Locate the cell with the specified text and output its [X, Y] center coordinate. 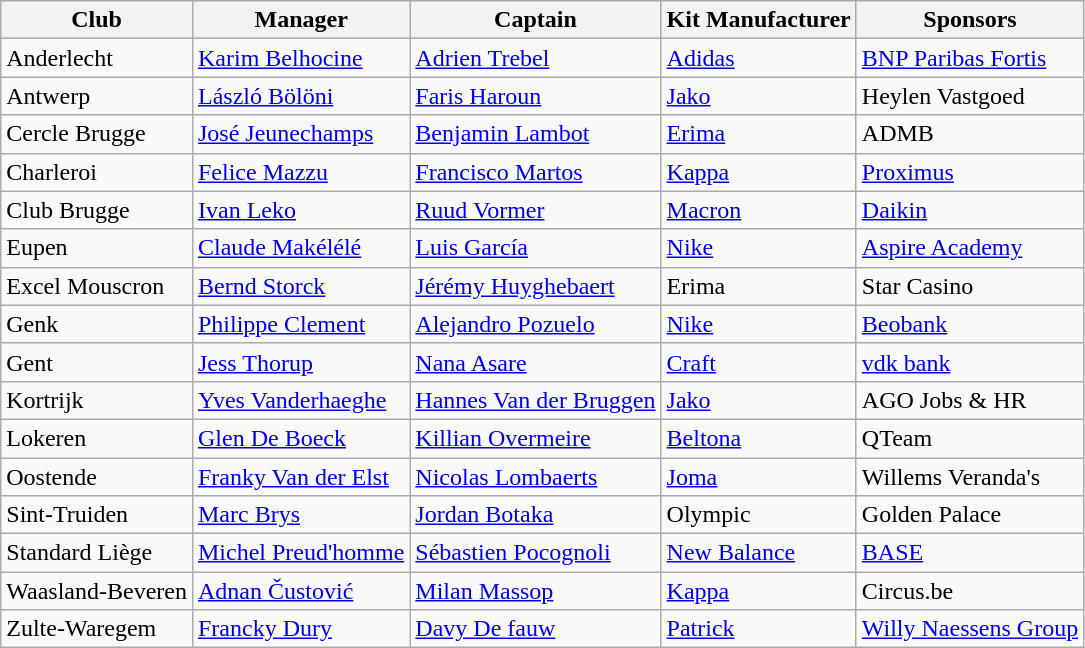
Captain [536, 20]
Kit Manufacturer [758, 20]
Kortrijk [97, 400]
Jordan Botaka [536, 515]
Willems Veranda's [970, 477]
Faris Haroun [536, 96]
Beltona [758, 438]
Davy De fauw [536, 629]
Patrick [758, 629]
vdk bank [970, 362]
Lokeren [97, 438]
Marc Brys [300, 515]
Standard Liège [97, 553]
Glen De Boeck [300, 438]
Manager [300, 20]
QTeam [970, 438]
Cercle Brugge [97, 134]
Beobank [970, 324]
Jérémy Huyghebaert [536, 286]
Claude Makélélé [300, 248]
Willy Naessens Group [970, 629]
Sint-Truiden [97, 515]
Macron [758, 210]
Benjamin Lambot [536, 134]
BNP Paribas Fortis [970, 58]
Francky Dury [300, 629]
Sponsors [970, 20]
Anderlecht [97, 58]
Ivan Leko [300, 210]
Eupen [97, 248]
Michel Preud'homme [300, 553]
Oostende [97, 477]
Philippe Clement [300, 324]
Killian Overmeire [536, 438]
Olympic [758, 515]
Star Casino [970, 286]
Milan Massop [536, 591]
Nicolas Lombaerts [536, 477]
Golden Palace [970, 515]
Charleroi [97, 172]
Gent [97, 362]
Circus.be [970, 591]
László Bölöni [300, 96]
Felice Mazzu [300, 172]
Daikin [970, 210]
Adrien Trebel [536, 58]
Club Brugge [97, 210]
Waasland-Beveren [97, 591]
AGO Jobs & HR [970, 400]
Excel Mouscron [97, 286]
Luis García [536, 248]
Heylen Vastgoed [970, 96]
Craft [758, 362]
Zulte-Waregem [97, 629]
Yves Vanderhaeghe [300, 400]
Alejandro Pozuelo [536, 324]
Hannes Van der Bruggen [536, 400]
Nana Asare [536, 362]
Francisco Martos [536, 172]
José Jeunechamps [300, 134]
New Balance [758, 553]
Sébastien Pocognoli [536, 553]
Adidas [758, 58]
Karim Belhocine [300, 58]
Franky Van der Elst [300, 477]
Bernd Storck [300, 286]
Aspire Academy [970, 248]
Ruud Vormer [536, 210]
Jess Thorup [300, 362]
Club [97, 20]
Proximus [970, 172]
Antwerp [97, 96]
Joma [758, 477]
Adnan Čustović [300, 591]
Genk [97, 324]
BASE [970, 553]
ADMB [970, 134]
